For the text-containing cell, return its midpoint in [x, y] coordinate format. 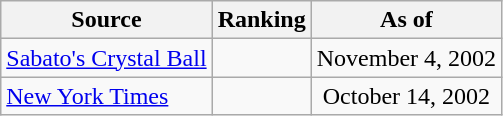
November 4, 2002 [406, 58]
Sabato's Crystal Ball [106, 58]
Ranking [262, 20]
New York Times [106, 96]
October 14, 2002 [406, 96]
As of [406, 20]
Source [106, 20]
